Capture the cell that displays the provided text and extract its (X, Y) central coordinate. 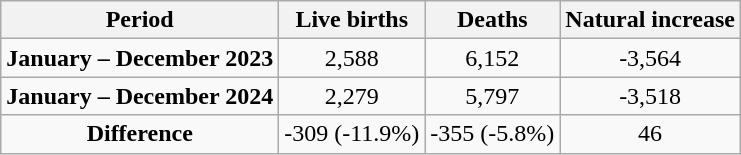
Period (140, 20)
46 (650, 134)
5,797 (492, 96)
January – December 2024 (140, 96)
2,588 (352, 58)
January – December 2023 (140, 58)
Deaths (492, 20)
-309 (-11.9%) (352, 134)
Live births (352, 20)
-3,518 (650, 96)
-355 (-5.8%) (492, 134)
Difference (140, 134)
2,279 (352, 96)
6,152 (492, 58)
-3,564 (650, 58)
Natural increase (650, 20)
